Search for the cell housing the specified text and yield its [x, y] center coordinate. 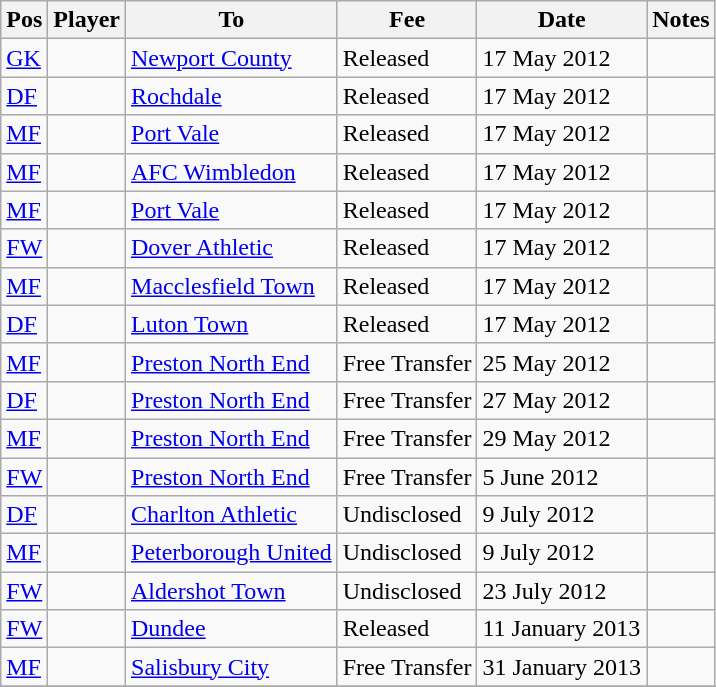
25 May 2012 [562, 362]
Aldershot Town [232, 591]
Fee [407, 20]
27 May 2012 [562, 400]
Macclesfield Town [232, 286]
Charlton Athletic [232, 515]
31 January 2013 [562, 667]
Date [562, 20]
Newport County [232, 58]
Dundee [232, 629]
To [232, 20]
Player [87, 20]
Dover Athletic [232, 248]
Rochdale [232, 96]
Luton Town [232, 324]
29 May 2012 [562, 438]
23 July 2012 [562, 591]
Salisbury City [232, 667]
5 June 2012 [562, 477]
Notes [681, 20]
Pos [24, 20]
AFC Wimbledon [232, 172]
11 January 2013 [562, 629]
GK [24, 58]
Peterborough United [232, 553]
